Search for the cell housing the specified text and yield its [X, Y] center coordinate. 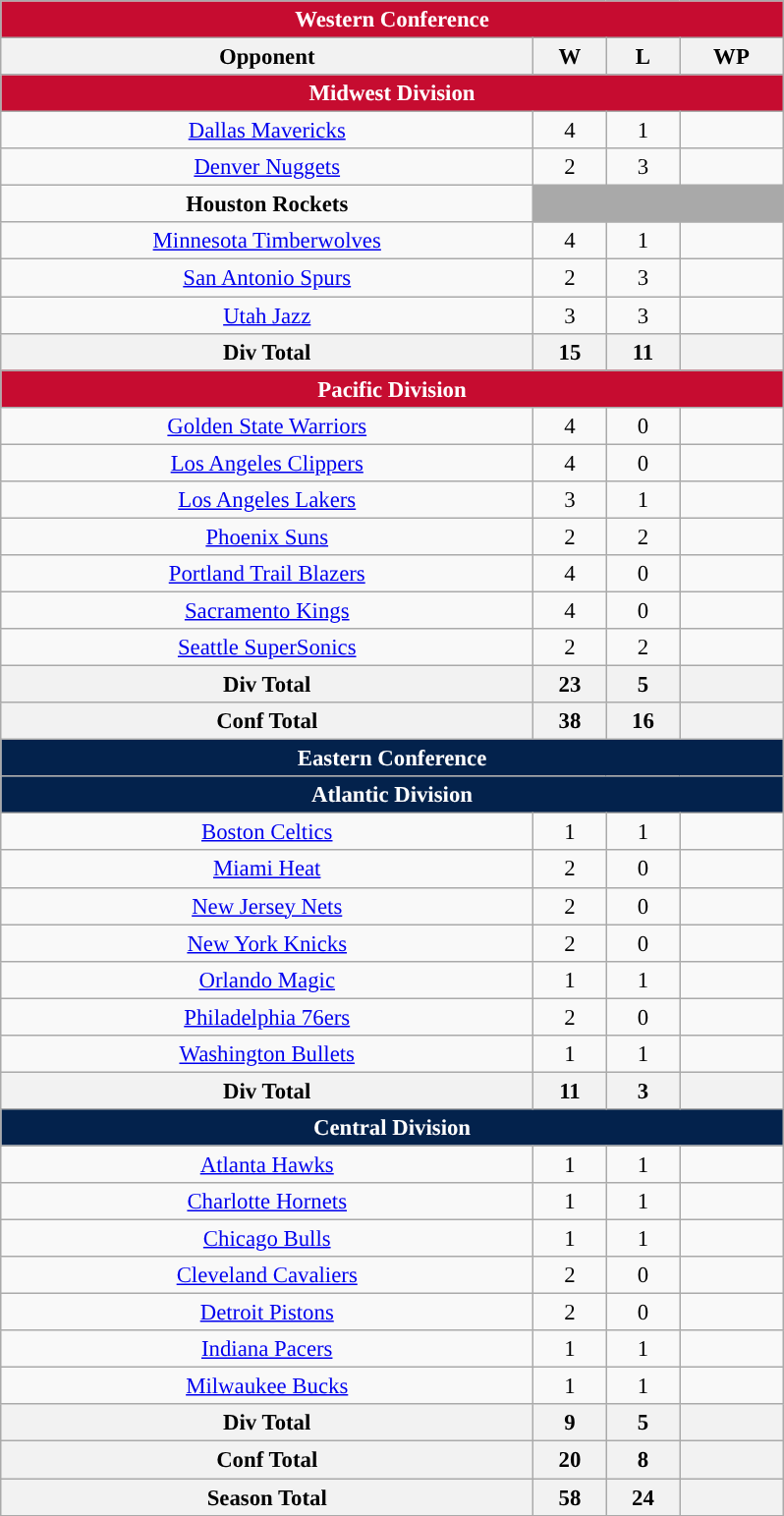
8 [643, 1460]
23 [570, 685]
58 [570, 1497]
Opponent [267, 57]
Dallas Mavericks [267, 131]
Los Angeles Lakers [267, 500]
Phoenix Suns [267, 536]
Detroit Pistons [267, 1313]
Los Angeles Clippers [267, 463]
Cleveland Cavaliers [267, 1275]
Sacramento Kings [267, 610]
Utah Jazz [267, 315]
Seattle SuperSonics [267, 647]
New York Knicks [267, 943]
Chicago Bulls [267, 1239]
Charlotte Hornets [267, 1202]
Eastern Conference [392, 758]
Golden State Warriors [267, 425]
Houston Rockets [267, 204]
15 [570, 352]
Miami Heat [267, 870]
Milwaukee Bucks [267, 1386]
L [643, 57]
9 [570, 1424]
Atlanta Hawks [267, 1164]
Midwest Division [392, 93]
Season Total [267, 1497]
Philadelphia 76ers [267, 1017]
Minnesota Timberwolves [267, 241]
38 [570, 721]
Western Conference [392, 20]
Indiana Pacers [267, 1349]
20 [570, 1460]
Central Division [392, 1128]
Portland Trail Blazers [267, 574]
Washington Bullets [267, 1054]
W [570, 57]
Atlantic Division [392, 795]
24 [643, 1497]
Pacific Division [392, 389]
San Antonio Spurs [267, 278]
WP [732, 57]
Boston Celtics [267, 832]
16 [643, 721]
New Jersey Nets [267, 906]
Orlando Magic [267, 980]
Denver Nuggets [267, 167]
